Scan for the cell matching the given text and deliver its (x, y) coordinate at center. 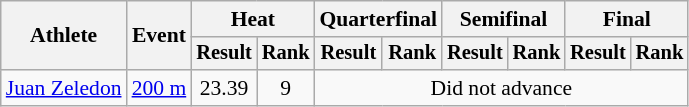
Final (626, 19)
Semifinal (504, 19)
Did not advance (501, 88)
Juan Zeledon (64, 88)
Athlete (64, 36)
23.39 (224, 88)
Heat (252, 19)
200 m (160, 88)
Event (160, 36)
9 (286, 88)
Quarterfinal (378, 19)
